From the cell containing the given text, extract its center point as [x, y] coordinate. 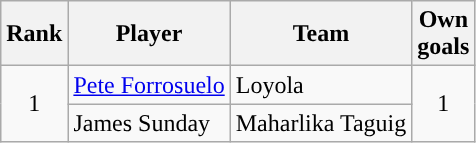
Owngoals [444, 34]
Team [321, 34]
Player [149, 34]
Loyola [321, 85]
James Sunday [149, 123]
Rank [34, 34]
Maharlika Taguig [321, 123]
Pete Forrosuelo [149, 85]
